Capture the cell that displays the provided text and extract its (X, Y) central coordinate. 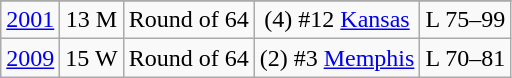
2001 (30, 20)
2009 (30, 58)
(4) #12 Kansas (337, 20)
(2) #3 Memphis (337, 58)
13 M (92, 20)
15 W (92, 58)
L 75–99 (466, 20)
L 70–81 (466, 58)
